Detect which cell encompasses the target text, then output its (X, Y) center coordinate. 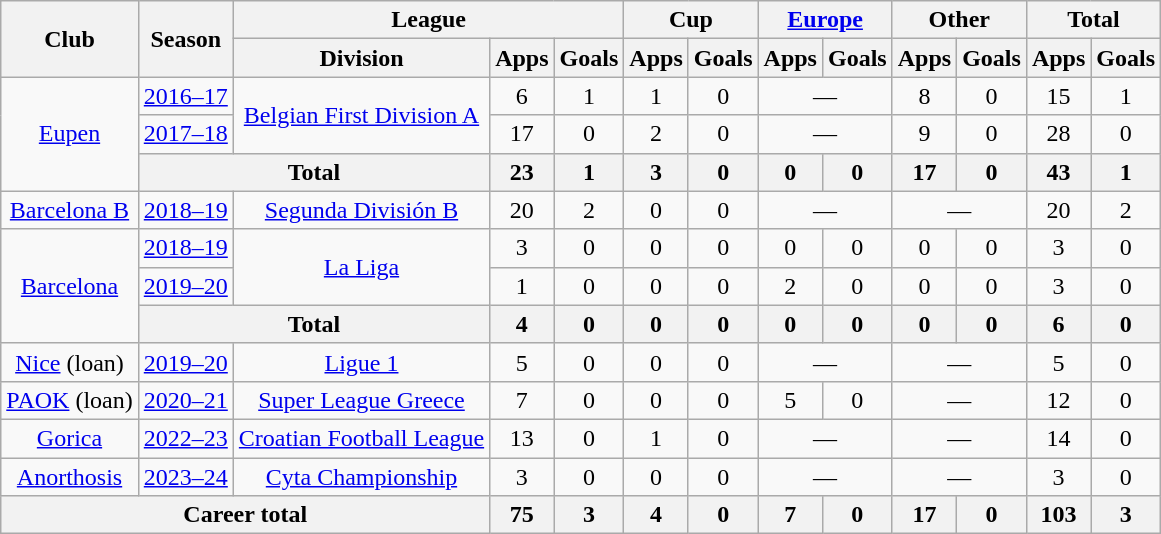
13 (522, 438)
Barcelona (70, 286)
La Liga (361, 267)
Barcelona B (70, 210)
103 (1058, 515)
2016–17 (186, 96)
9 (924, 134)
28 (1058, 134)
League (428, 20)
Cyta Championship (361, 477)
Other (959, 20)
Nice (loan) (70, 362)
2023–24 (186, 477)
Super League Greece (361, 400)
Cup (691, 20)
Ligue 1 (361, 362)
Division (361, 58)
75 (522, 515)
15 (1058, 96)
2017–18 (186, 134)
Croatian Football League (361, 438)
Belgian First Division A (361, 115)
2022–23 (186, 438)
Europe (825, 20)
Eupen (70, 134)
23 (522, 172)
Season (186, 39)
PAOK (loan) (70, 400)
43 (1058, 172)
Segunda División B (361, 210)
Gorica (70, 438)
8 (924, 96)
2020–21 (186, 400)
14 (1058, 438)
Club (70, 39)
12 (1058, 400)
Career total (246, 515)
Anorthosis (70, 477)
